Locate the cell with the specified text and output its [X, Y] center coordinate. 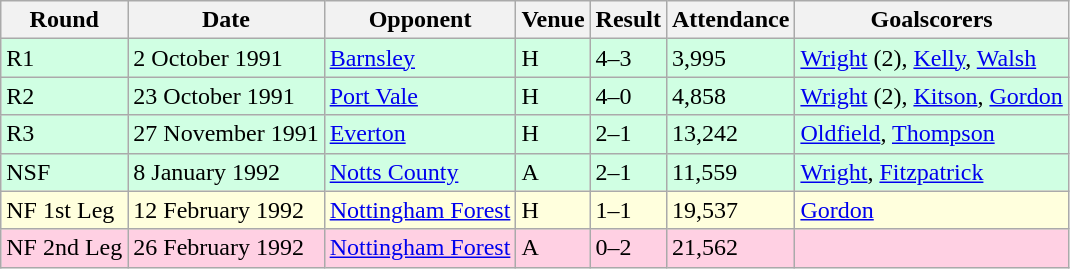
Barnsley [420, 58]
4,858 [730, 96]
Gordon [932, 210]
4–0 [628, 96]
Opponent [420, 20]
11,559 [730, 172]
Port Vale [420, 96]
12 February 1992 [226, 210]
3,995 [730, 58]
Attendance [730, 20]
Goalscorers [932, 20]
Oldfield, Thompson [932, 134]
NF 2nd Leg [64, 248]
Wright (2), Kelly, Walsh [932, 58]
R3 [64, 134]
21,562 [730, 248]
13,242 [730, 134]
4–3 [628, 58]
R1 [64, 58]
23 October 1991 [226, 96]
8 January 1992 [226, 172]
1–1 [628, 210]
Everton [420, 134]
Notts County [420, 172]
19,537 [730, 210]
Wright, Fitzpatrick [932, 172]
26 February 1992 [226, 248]
Wright (2), Kitson, Gordon [932, 96]
NF 1st Leg [64, 210]
Round [64, 20]
NSF [64, 172]
Venue [553, 20]
R2 [64, 96]
Date [226, 20]
27 November 1991 [226, 134]
Result [628, 20]
2 October 1991 [226, 58]
0–2 [628, 248]
